Capture the cell that displays the provided text and extract its (x, y) central coordinate. 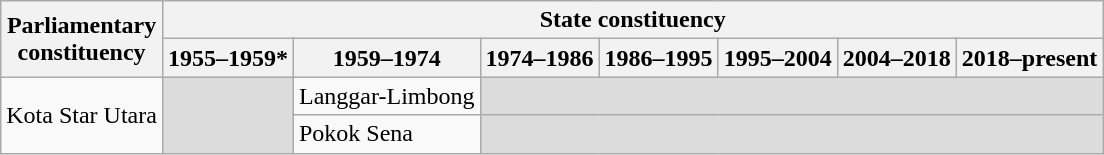
1995–2004 (778, 58)
2004–2018 (896, 58)
1955–1959* (228, 58)
State constituency (632, 20)
1986–1995 (658, 58)
Pokok Sena (386, 134)
Parliamentaryconstituency (82, 39)
1974–1986 (540, 58)
2018–present (1030, 58)
Kota Star Utara (82, 115)
Langgar-Limbong (386, 96)
1959–1974 (386, 58)
